Pinpoint the cell where the given text exists, returning its (X, Y) midpoint coordinate. 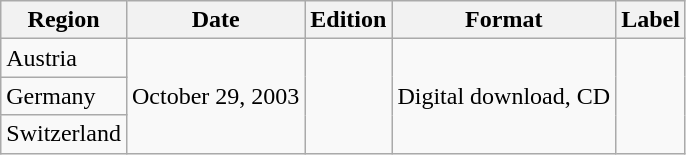
Digital download, CD (504, 96)
Date (215, 20)
Format (504, 20)
Austria (64, 58)
Switzerland (64, 134)
October 29, 2003 (215, 96)
Edition (348, 20)
Germany (64, 96)
Region (64, 20)
Label (651, 20)
